Detect which cell encompasses the target text, then output its [X, Y] center coordinate. 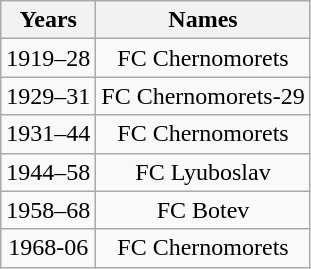
FC Chernomorets-29 [203, 96]
1919–28 [48, 58]
1929–31 [48, 96]
1968-06 [48, 248]
1931–44 [48, 134]
Names [203, 20]
FC Lyuboslav [203, 172]
1944–58 [48, 172]
1958–68 [48, 210]
Years [48, 20]
FC Botev [203, 210]
